Capture the cell that displays the provided text and extract its (x, y) central coordinate. 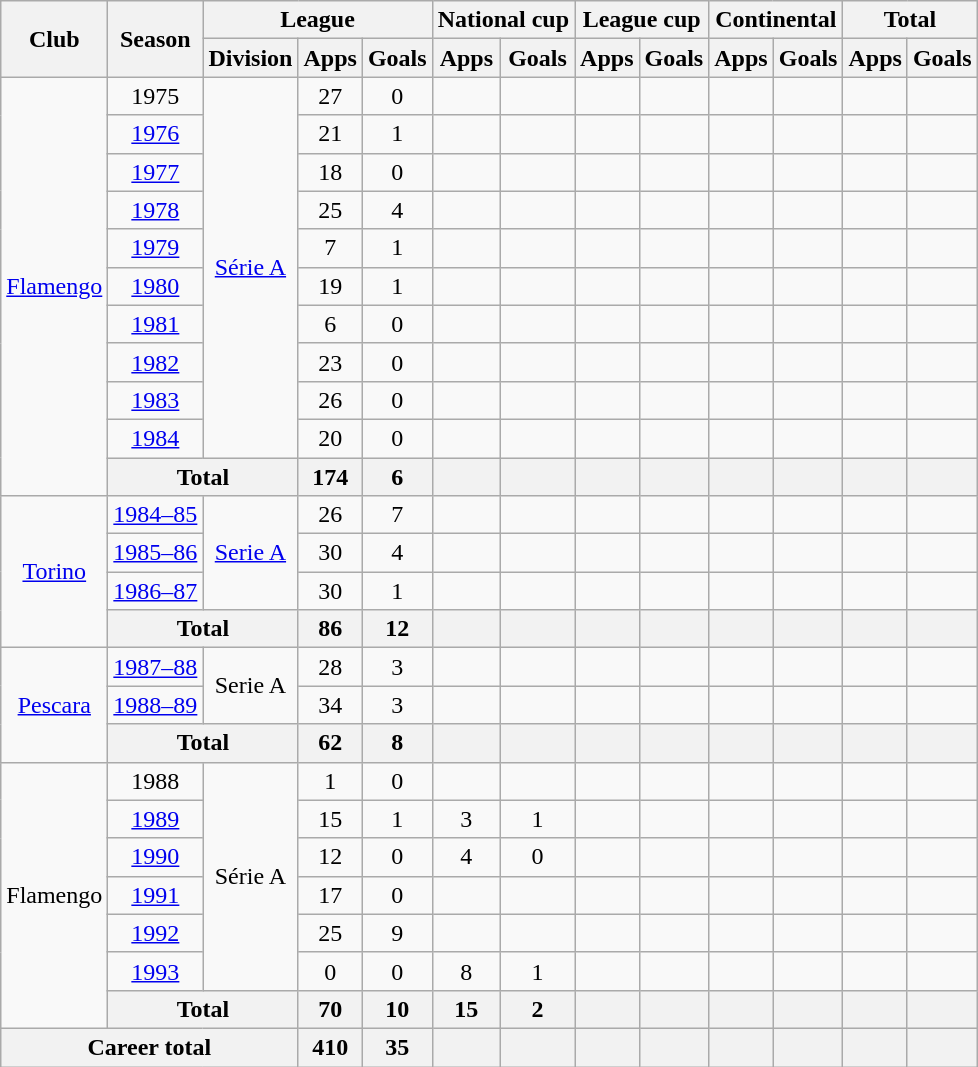
League cup (642, 20)
1986–87 (156, 591)
27 (330, 96)
17 (330, 895)
62 (330, 743)
1979 (156, 248)
20 (330, 438)
1985–86 (156, 553)
1978 (156, 210)
Division (250, 58)
1984–85 (156, 515)
Continental (776, 20)
Season (156, 39)
70 (330, 1009)
1991 (156, 895)
410 (330, 1047)
1987–88 (156, 667)
18 (330, 172)
National cup (503, 20)
21 (330, 134)
Club (54, 39)
Pescara (54, 705)
1993 (156, 971)
1990 (156, 857)
1975 (156, 96)
9 (397, 933)
1982 (156, 362)
86 (330, 629)
Career total (150, 1047)
19 (330, 286)
1989 (156, 819)
2 (538, 1009)
35 (397, 1047)
1983 (156, 400)
1977 (156, 172)
1988 (156, 781)
League (318, 20)
1976 (156, 134)
23 (330, 362)
1980 (156, 286)
10 (397, 1009)
1988–89 (156, 705)
1992 (156, 933)
34 (330, 705)
174 (330, 477)
1981 (156, 324)
Torino (54, 572)
28 (330, 667)
1984 (156, 438)
